Output the (X, Y) coordinate of the center of the cell containing the given text.  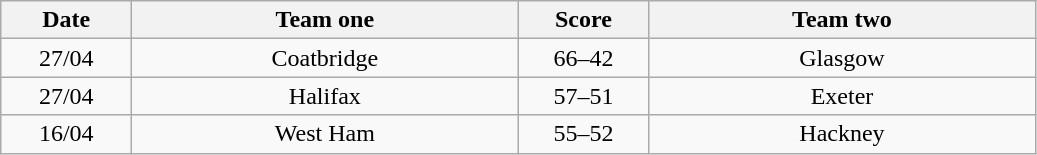
66–42 (584, 58)
16/04 (66, 134)
Team one (325, 20)
West Ham (325, 134)
Hackney (842, 134)
Score (584, 20)
Team two (842, 20)
Coatbridge (325, 58)
Date (66, 20)
55–52 (584, 134)
Halifax (325, 96)
Glasgow (842, 58)
Exeter (842, 96)
57–51 (584, 96)
